Return the (X, Y) coordinate for the center point of the cell that contains the specified text.  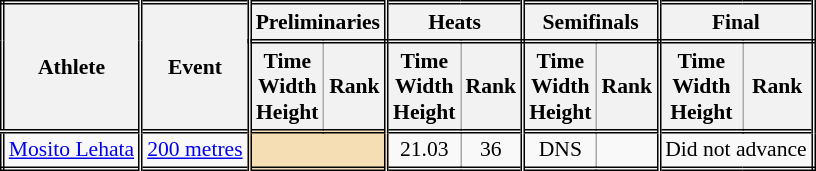
DNS (560, 150)
Semifinals (591, 22)
36 (492, 150)
Athlete (71, 67)
Heats (455, 22)
Event (195, 67)
200 metres (195, 150)
Final (736, 22)
Preliminaries (318, 22)
Did not advance (736, 150)
Mosito Lehata (71, 150)
21.03 (424, 150)
